Identify which cell holds the provided text, then report its (X, Y) central coordinate. 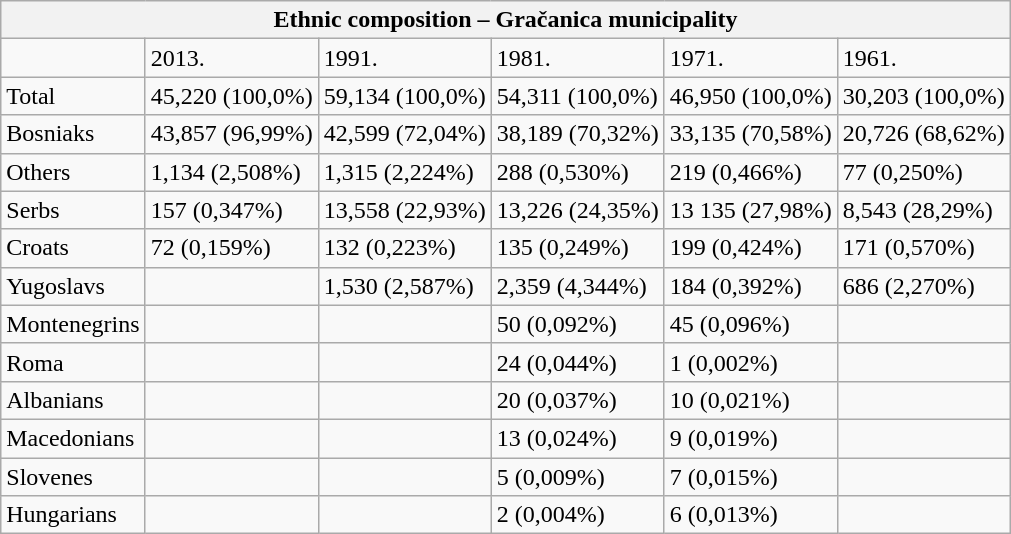
184 (0,392%) (750, 286)
Others (73, 172)
9 (0,019%) (750, 438)
Serbs (73, 210)
13,558 (22,93%) (404, 210)
42,599 (72,04%) (404, 134)
132 (0,223%) (404, 248)
6 (0,013%) (750, 515)
20 (0,037%) (578, 400)
72 (0,159%) (232, 248)
171 (0,570%) (924, 248)
5 (0,009%) (578, 477)
1961. (924, 58)
7 (0,015%) (750, 477)
Ethnic composition – Gračanica municipality (506, 20)
Macedonians (73, 438)
8,543 (28,29%) (924, 210)
219 (0,466%) (750, 172)
686 (2,270%) (924, 286)
13 (0,024%) (578, 438)
Roma (73, 362)
77 (0,250%) (924, 172)
45,220 (100,0%) (232, 96)
2013. (232, 58)
Hungarians (73, 515)
Montenegrins (73, 324)
288 (0,530%) (578, 172)
33,135 (70,58%) (750, 134)
50 (0,092%) (578, 324)
1,134 (2,508%) (232, 172)
157 (0,347%) (232, 210)
13,226 (24,35%) (578, 210)
1,530 (2,587%) (404, 286)
43,857 (96,99%) (232, 134)
199 (0,424%) (750, 248)
Total (73, 96)
20,726 (68,62%) (924, 134)
1971. (750, 58)
24 (0,044%) (578, 362)
Yugoslavs (73, 286)
135 (0,249%) (578, 248)
1991. (404, 58)
54,311 (100,0%) (578, 96)
Slovenes (73, 477)
45 (0,096%) (750, 324)
Croats (73, 248)
2,359 (4,344%) (578, 286)
1 (0,002%) (750, 362)
1981. (578, 58)
10 (0,021%) (750, 400)
1,315 (2,224%) (404, 172)
30,203 (100,0%) (924, 96)
46,950 (100,0%) (750, 96)
38,189 (70,32%) (578, 134)
2 (0,004%) (578, 515)
13 135 (27,98%) (750, 210)
Albanians (73, 400)
Bosniaks (73, 134)
59,134 (100,0%) (404, 96)
